Return the (x, y) coordinate for the center point of the cell that contains the specified text.  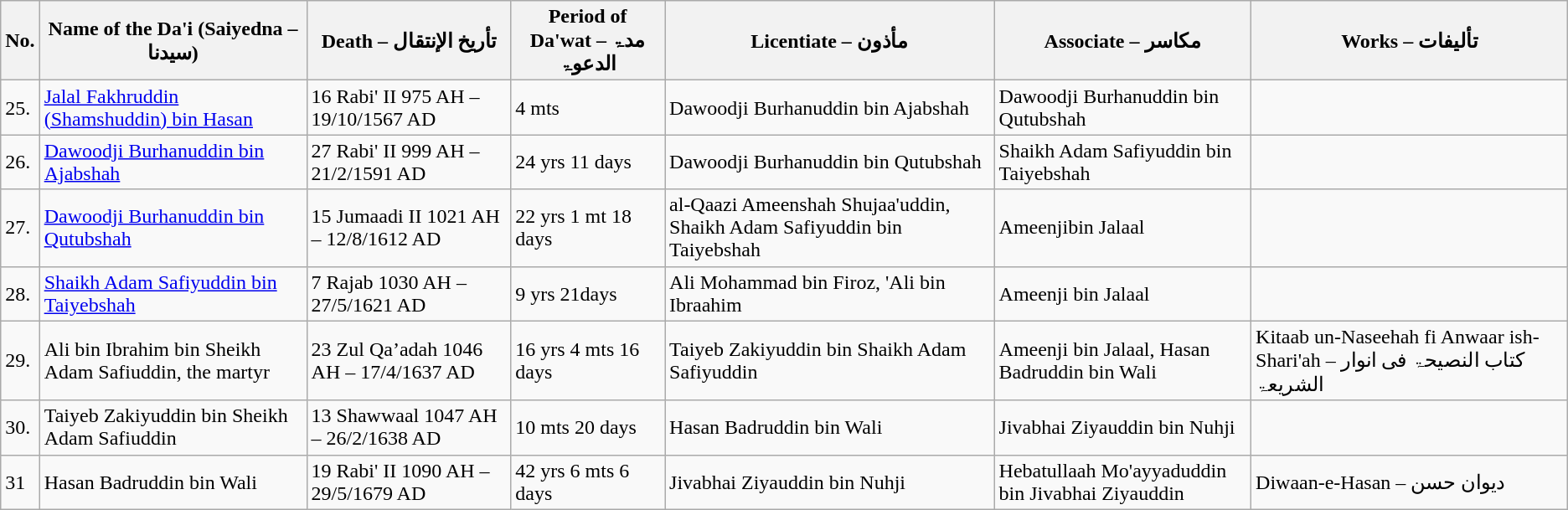
Ameenji bin Jalaal, Hasan Badruddin bin Wali (1122, 360)
Jalal Fakhruddin (Shamshuddin) bin Hasan (173, 107)
28. (20, 293)
16 yrs 4 mts 16 days (588, 360)
29. (20, 360)
30. (20, 427)
Taiyeb Zakiyuddin bin Sheikh Adam Safiuddin (173, 427)
Kitaab un-Naseehah fi Anwaar ish-Shari'ah – کتاب النصیحۃ فی انوار الشریعۃ (1410, 360)
9 yrs 21days (588, 293)
25. (20, 107)
15 Jumaadi II 1021 AH – 12/8/1612 AD (409, 228)
Taiyeb Zakiyuddin bin Shaikh Adam Safiyuddin (829, 360)
Diwaan-e-Hasan – دیوان حسن (1410, 482)
Works – تألیفات (1410, 40)
Hebatullaah Mo'ayyaduddin bin Jivabhai Ziyauddin (1122, 482)
24 yrs 11 days (588, 162)
23 Zul Qa’adah 1046 AH – 17/4/1637 AD (409, 360)
10 mts 20 days (588, 427)
31 (20, 482)
Name of the Da'i (Saiyedna – سیدنا) (173, 40)
Ameenjibin Jalaal (1122, 228)
Licentiate – مأذون (829, 40)
13 Shawwaal 1047 AH – 26/2/1638 AD (409, 427)
al-Qaazi Ameenshah Shujaa'uddin, Shaikh Adam Safiyuddin bin Taiyebshah (829, 228)
27 Rabi' II 999 AH – 21/2/1591 AD (409, 162)
Period of Da'wat – مدۃ الدعوۃ (588, 40)
19 Rabi' II 1090 AH – 29/5/1679 AD (409, 482)
Ali Mohammad bin Firoz, 'Ali bin Ibraahim (829, 293)
Associate – مکاسر (1122, 40)
4 mts (588, 107)
27. (20, 228)
7 Rajab 1030 AH – 27/5/1621 AD (409, 293)
22 yrs 1 mt 18 days (588, 228)
No. (20, 40)
26. (20, 162)
42 yrs 6 mts 6 days (588, 482)
16 Rabi' II 975 AH – 19/10/1567 AD (409, 107)
Ali bin Ibrahim bin Sheikh Adam Safiuddin, the martyr (173, 360)
Ameenji bin Jalaal (1122, 293)
Death – تأریخ الإنتقال (409, 40)
